Identify which cell holds the provided text, then report its (X, Y) central coordinate. 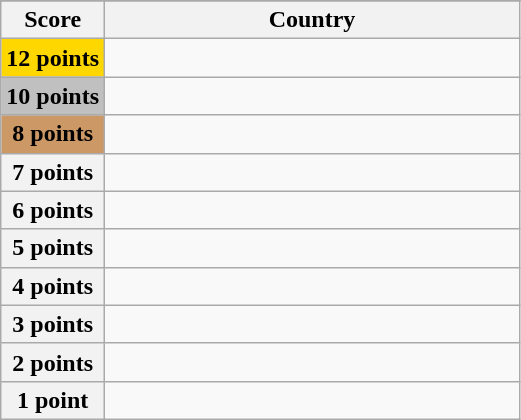
7 points (53, 172)
3 points (53, 324)
8 points (53, 134)
5 points (53, 248)
6 points (53, 210)
Score (53, 20)
12 points (53, 58)
10 points (53, 96)
1 point (53, 400)
2 points (53, 362)
Country (312, 20)
4 points (53, 286)
